Provide the (x, y) coordinate of the cell's center where the given text is located.  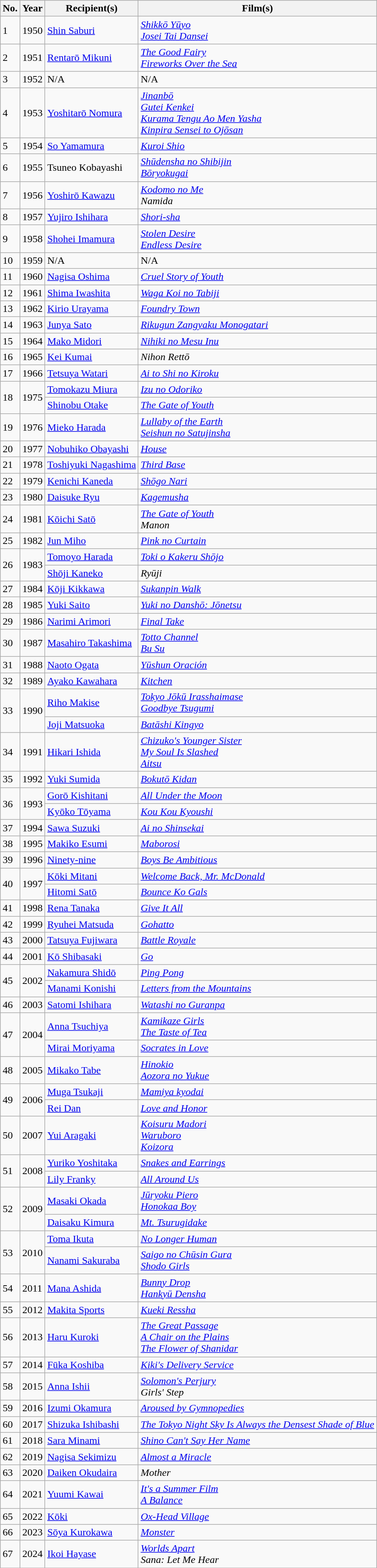
2006 (32, 1100)
48 (10, 1070)
2021 (32, 1494)
9 (10, 238)
Yui Aragaki (91, 1135)
Daiken Okudaira (91, 1472)
Letters from the Mountains (257, 989)
1955 (32, 167)
Bokutō Kidan (257, 779)
1981 (32, 519)
2020 (32, 1472)
Haru Kuroki (91, 1337)
1991 (32, 752)
2019 (32, 1456)
10 (10, 260)
Gorō Kishitani (91, 795)
Narimi Arimori (91, 621)
Gohatto (257, 924)
1976 (32, 427)
Kuroi Shio (257, 146)
1954 (32, 146)
Kou Kou Kyoushi (257, 811)
Watashi no Guranpa (257, 1005)
1988 (32, 665)
2018 (32, 1440)
Final Take (257, 621)
2022 (32, 1516)
Mako Midori (91, 341)
Shizuka Ishibashi (91, 1424)
Fūka Koshiba (91, 1365)
2013 (32, 1337)
Mt. Tsurugidake (257, 1223)
Daisaku Kimura (91, 1223)
Cruel Story of Youth (257, 276)
16 (10, 357)
Ai to Shi no Kiroku (257, 373)
18 (10, 397)
60 (10, 1424)
2001 (32, 956)
Makiko Esumi (91, 844)
Shūdensha no ShibijinBōryokugai (257, 167)
62 (10, 1456)
51 (10, 1171)
Yuki Sumida (91, 779)
6 (10, 167)
HinokioAozora no Yukue (257, 1070)
Joji Matsuoka (91, 724)
61 (10, 1440)
No Longer Human (257, 1239)
27 (10, 589)
1953 (32, 112)
Recipient(s) (91, 8)
Nakamura Shidō (91, 972)
1986 (32, 621)
67 (10, 1554)
26 (10, 565)
1961 (32, 293)
2002 (32, 981)
Film(s) (257, 8)
1983 (32, 565)
Kagemusha (257, 497)
Shōji Kaneko (91, 573)
Toshiyuki Nagashima (91, 465)
2012 (32, 1310)
1982 (32, 541)
36 (10, 803)
Yuki no Danshō: Jōnetsu (257, 605)
Kirio Urayama (91, 309)
Ninety-nine (91, 860)
Give It All (257, 908)
Manami Konishi (91, 989)
No. (10, 8)
So Yamamura (91, 146)
59 (10, 1408)
20 (10, 449)
39 (10, 860)
37 (10, 828)
1995 (32, 844)
Battle Royale (257, 940)
Tatsuya Fujiwara (91, 940)
57 (10, 1365)
1951 (32, 57)
Foundry Town (257, 309)
The Gate of Youth (257, 405)
24 (10, 519)
40 (10, 884)
Nihiki no Mesu Inu (257, 341)
2009 (32, 1209)
Kenichi Kaneda (91, 481)
Anna Ishii (91, 1386)
1992 (32, 779)
Hikari Ishida (91, 752)
Kō Shibasaki (91, 956)
58 (10, 1386)
1994 (32, 828)
1956 (32, 195)
12 (10, 293)
Shima Iwashita (91, 293)
1950 (32, 30)
1977 (32, 449)
Go (257, 956)
Shohei Imamura (91, 238)
56 (10, 1337)
44 (10, 956)
Kōki Mitani (91, 876)
45 (10, 981)
Toki o Kakeru Shōjo (257, 557)
Tomoyo Harada (91, 557)
Ayako Kawahara (91, 681)
3 (10, 79)
66 (10, 1532)
Chizuko's Younger SisterMy Soul Is SlashedAitsu (257, 752)
1963 (32, 325)
1957 (32, 217)
Shikkō YūyoJosei Tai Dansei (257, 30)
2011 (32, 1288)
Toma Ikuta (91, 1239)
49 (10, 1100)
17 (10, 373)
Stolen DesireEndless Desire (257, 238)
Mamiya kyodai (257, 1092)
13 (10, 309)
Lullaby of the EarthSeishun no Satujinsha (257, 427)
1999 (32, 924)
Yujiro Ishihara (91, 217)
Mana Ashida (91, 1288)
Tomokazu Miura (91, 389)
Makita Sports (91, 1310)
2024 (32, 1554)
42 (10, 924)
1978 (32, 465)
Saigo no Chūsin GuraShodo Girls (257, 1260)
1984 (32, 589)
41 (10, 908)
1993 (32, 803)
Izumi Okamura (91, 1408)
32 (10, 681)
Year (32, 8)
46 (10, 1005)
Kei Kumai (91, 357)
Tokyo Jōkū IrasshaimaseGoodbye Tsugumi (257, 702)
21 (10, 465)
Kōji Kikkawa (91, 589)
Ai no Shinsekai (257, 828)
55 (10, 1310)
65 (10, 1516)
Shino Can't Say Her Name (257, 1440)
Lily Franky (91, 1179)
Rei Dan (91, 1108)
Ikoi Hayase (91, 1554)
1990 (32, 711)
Ryūji (257, 573)
Riho Makise (91, 702)
1985 (32, 605)
Monster (257, 1532)
The Good FairyFireworks Over the Sea (257, 57)
Boys Be Ambitious (257, 860)
Kōichi Satō (91, 519)
2023 (32, 1532)
22 (10, 481)
Rena Tanaka (91, 908)
Yoshitarō Nomura (91, 112)
Socrates in Love (257, 1048)
2016 (32, 1408)
Shori-sha (257, 217)
1998 (32, 908)
47 (10, 1035)
33 (10, 711)
43 (10, 940)
Batāshi Kingyo (257, 724)
Nihon Rettō (257, 357)
The Gate of YouthManon (257, 519)
Jun Miho (91, 541)
1965 (32, 357)
Nagisa Oshima (91, 276)
2004 (32, 1035)
30 (10, 643)
Koisuru MadoriWaruboroKoizora (257, 1135)
5 (10, 146)
Masahiro Takashima (91, 643)
The Great PassageA Chair on the PlainsThe Flower of Shanidar (257, 1337)
Daisuke Ryu (91, 497)
1980 (32, 497)
35 (10, 779)
Pink no Curtain (257, 541)
Maborosi (257, 844)
Snakes and Earrings (257, 1163)
Welcome Back, Mr. McDonald (257, 876)
1959 (32, 260)
2014 (32, 1365)
Shin Saburi (91, 30)
Yuriko Yoshitaka (91, 1163)
4 (10, 112)
15 (10, 341)
Solomon's PerjuryGirls' Step (257, 1386)
1989 (32, 681)
52 (10, 1209)
Aroused by Gymnopedies (257, 1408)
Yoshirō Kawazu (91, 195)
Ox-Head Village (257, 1516)
Kiki's Delivery Service (257, 1365)
Mother (257, 1472)
Anna Tsuchiya (91, 1026)
Third Base (257, 465)
Yuki Saito (91, 605)
JinanbōGutei KenkeiKurama Tengu Ao Men YashaKinpira Sensei to Ojōsan (257, 112)
50 (10, 1135)
Ryuhei Matsuda (91, 924)
Ping Pong (257, 972)
Bunny DropHankyū Densha (257, 1288)
Kamikaze GirlsThe Taste of Tea (257, 1026)
34 (10, 752)
1 (10, 30)
11 (10, 276)
7 (10, 195)
Yuumi Kawai (91, 1494)
It's a Summer FilmA Balance (257, 1494)
Love and Honor (257, 1108)
Satomi Ishihara (91, 1005)
2 (10, 57)
28 (10, 605)
2010 (32, 1253)
Mirai Moriyama (91, 1048)
Nanami Sakuraba (91, 1260)
1966 (32, 373)
1958 (32, 238)
31 (10, 665)
Mikako Tabe (91, 1070)
Rikugun Zangyaku Monogatari (257, 325)
Nagisa Sekimizu (91, 1456)
All Under the Moon (257, 795)
Hitomi Satō (91, 892)
The Tokyo Night Sky Is Always the Densest Shade of Blue (257, 1424)
64 (10, 1494)
Junya Sato (91, 325)
Totto ChannelBu Su (257, 643)
38 (10, 844)
Almost a Miracle (257, 1456)
Mieko Harada (91, 427)
2003 (32, 1005)
Kōki (91, 1516)
29 (10, 621)
Sawa Suzuki (91, 828)
Kodomo no MeNamida (257, 195)
Sukanpin Walk (257, 589)
53 (10, 1253)
Izu no Odoriko (257, 389)
2008 (32, 1171)
2000 (32, 940)
Kueki Ressha (257, 1310)
Bounce Ko Gals (257, 892)
Waga Koi no Tabiji (257, 293)
Kyōko Tōyama (91, 811)
23 (10, 497)
Sara Minami (91, 1440)
Tsuneo Kobayashi (91, 167)
2017 (32, 1424)
Naoto Ogata (91, 665)
2015 (32, 1386)
8 (10, 217)
14 (10, 325)
Shinobu Otake (91, 405)
Masaki Okada (91, 1201)
1997 (32, 884)
54 (10, 1288)
Tetsuya Watari (91, 373)
1996 (32, 860)
Kitchen (257, 681)
25 (10, 541)
Rentarō Mikuni (91, 57)
Muga Tsukaji (91, 1092)
1979 (32, 481)
Worlds ApartSana: Let Me Hear (257, 1554)
63 (10, 1472)
All Around Us (257, 1179)
1964 (32, 341)
2005 (32, 1070)
1952 (32, 79)
Nobuhiko Obayashi (91, 449)
1975 (32, 397)
1987 (32, 643)
Jūryoku PieroHonokaa Boy (257, 1201)
Sōya Kurokawa (91, 1532)
19 (10, 427)
2007 (32, 1135)
House (257, 449)
1960 (32, 276)
Shōgo Nari (257, 481)
Yūshun Oración (257, 665)
1962 (32, 309)
